Pinpoint the cell where the given text exists, returning its (X, Y) midpoint coordinate. 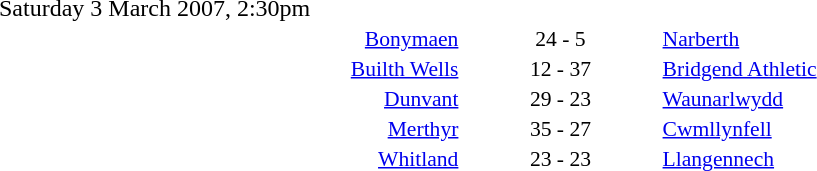
12 - 37 (560, 68)
35 - 27 (560, 128)
24 - 5 (560, 38)
29 - 23 (560, 98)
